Detect which cell encompasses the target text, then output its [x, y] center coordinate. 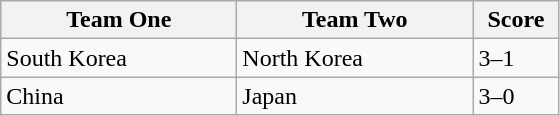
North Korea [355, 58]
Score [516, 20]
China [119, 96]
Japan [355, 96]
Team Two [355, 20]
South Korea [119, 58]
3–1 [516, 58]
3–0 [516, 96]
Team One [119, 20]
